Output the [X, Y] coordinate of the center of the cell containing the given text.  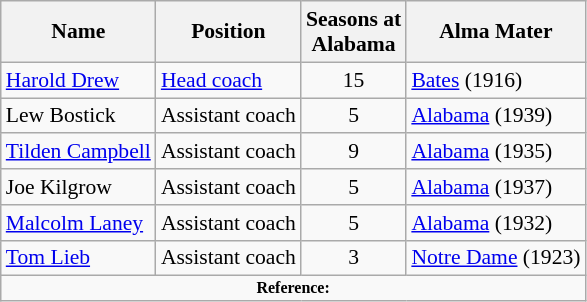
15 [354, 80]
Alabama (1935) [496, 152]
Name [78, 32]
Tom Lieb [78, 258]
Bates (1916) [496, 80]
Notre Dame (1923) [496, 258]
9 [354, 152]
Alabama (1937) [496, 187]
3 [354, 258]
Joe Kilgrow [78, 187]
Alma Mater [496, 32]
Head coach [228, 80]
Alabama (1939) [496, 116]
Reference: [294, 288]
Tilden Campbell [78, 152]
Alabama (1932) [496, 223]
Position [228, 32]
Lew Bostick [78, 116]
Malcolm Laney [78, 223]
Harold Drew [78, 80]
Seasons atAlabama [354, 32]
